Provide the (x, y) coordinate of the cell's center where the given text is located.  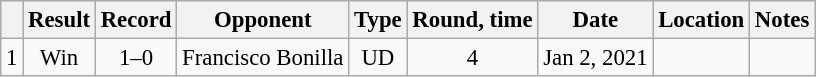
Type (378, 20)
1 (12, 58)
Jan 2, 2021 (596, 58)
Francisco Bonilla (263, 58)
Date (596, 20)
Opponent (263, 20)
Record (136, 20)
Location (702, 20)
4 (472, 58)
Notes (782, 20)
Win (60, 58)
Round, time (472, 20)
UD (378, 58)
1–0 (136, 58)
Result (60, 20)
